Identify which cell holds the provided text, then report its (X, Y) central coordinate. 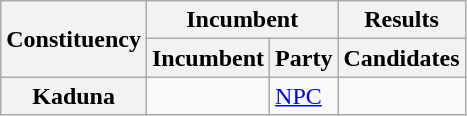
Candidates (402, 58)
Kaduna (74, 96)
Results (402, 20)
Party (304, 58)
Constituency (74, 39)
NPC (304, 96)
